Return the [x, y] coordinate for the center point of the cell that contains the specified text.  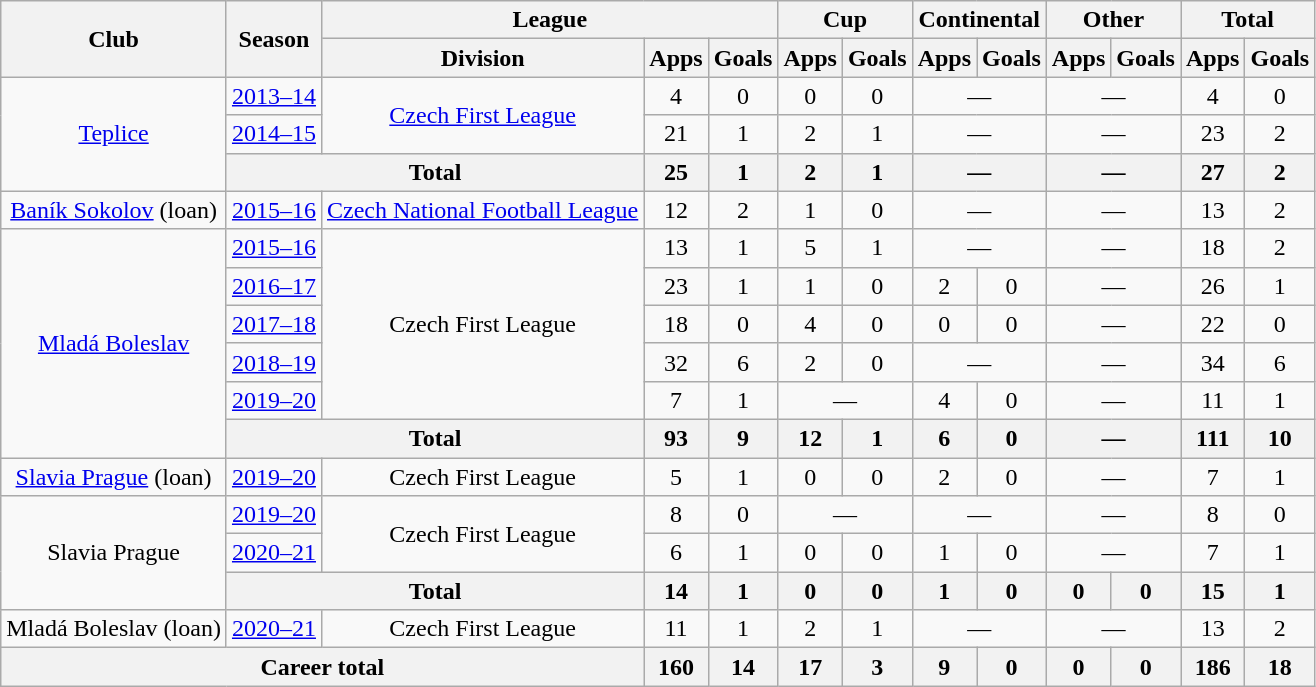
League [549, 20]
Club [114, 39]
25 [676, 172]
Slavia Prague (loan) [114, 477]
10 [1280, 438]
Mladá Boleslav [114, 343]
Teplice [114, 134]
21 [676, 134]
2013–14 [274, 96]
3 [877, 667]
93 [676, 438]
Slavia Prague [114, 553]
2016–17 [274, 286]
2017–18 [274, 324]
34 [1212, 362]
Continental [979, 20]
15 [1212, 591]
32 [676, 362]
Season [274, 39]
26 [1212, 286]
17 [810, 667]
2018–19 [274, 362]
27 [1212, 172]
160 [676, 667]
Other [1113, 20]
Czech National Football League [482, 210]
111 [1212, 438]
2014–15 [274, 134]
Division [482, 58]
Mladá Boleslav (loan) [114, 629]
Cup [845, 20]
Baník Sokolov (loan) [114, 210]
22 [1212, 324]
186 [1212, 667]
Career total [322, 667]
